Scan for the cell matching the given text and deliver its (X, Y) coordinate at center. 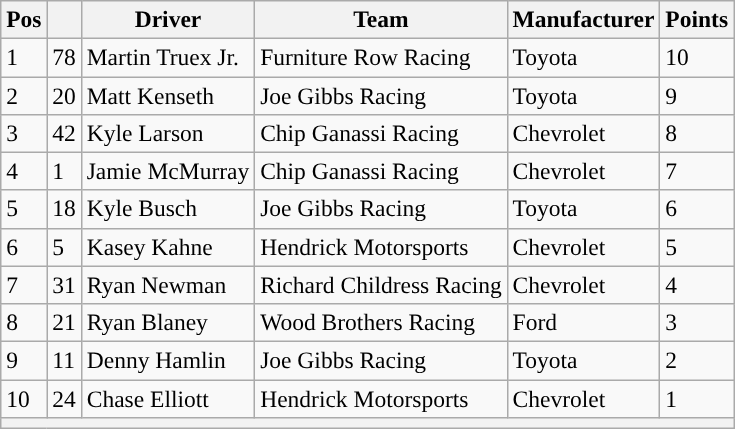
Ford (584, 322)
Team (381, 19)
18 (64, 209)
31 (64, 285)
Ryan Newman (168, 285)
Furniture Row Racing (381, 57)
Wood Brothers Racing (381, 322)
11 (64, 360)
Jamie McMurray (168, 171)
Kyle Busch (168, 209)
Manufacturer (584, 19)
Kasey Kahne (168, 247)
20 (64, 95)
Pos (24, 19)
Kyle Larson (168, 133)
Points (697, 19)
Matt Kenseth (168, 95)
Richard Childress Racing (381, 285)
Driver (168, 19)
78 (64, 57)
Ryan Blaney (168, 322)
Chase Elliott (168, 398)
Denny Hamlin (168, 360)
21 (64, 322)
24 (64, 398)
42 (64, 133)
Martin Truex Jr. (168, 57)
